Output the [X, Y] coordinate of the center of the cell containing the given text.  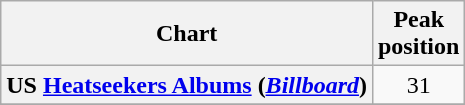
US Heatseekers Albums (Billboard) [187, 85]
Peakposition [418, 34]
31 [418, 85]
Chart [187, 34]
